Output the [X, Y] coordinate of the center of the cell containing the given text.  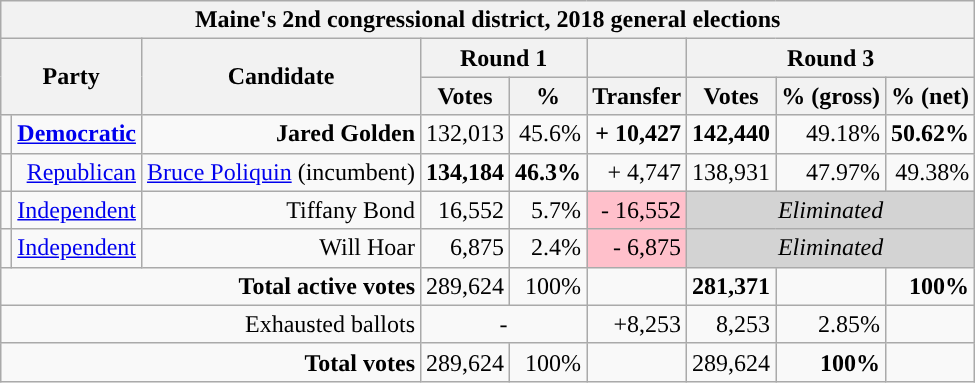
46.3% [548, 172]
Bruce Poliquin (incumbent) [280, 172]
- [504, 324]
281,371 [732, 286]
+ 10,427 [637, 134]
2.4% [548, 248]
Exhausted ballots [211, 324]
- 16,552 [637, 210]
Jared Golden [280, 134]
45.6% [548, 134]
Total votes [211, 362]
% (net) [930, 96]
16,552 [466, 210]
138,931 [732, 172]
Total active votes [211, 286]
8,253 [732, 324]
Party [72, 77]
Transfer [637, 96]
50.62% [930, 134]
134,184 [466, 172]
Maine's 2nd congressional district, 2018 general elections [488, 20]
142,440 [732, 134]
Republican [77, 172]
49.18% [831, 134]
6,875 [466, 248]
+8,253 [637, 324]
% (gross) [831, 96]
Candidate [280, 77]
Tiffany Bond [280, 210]
2.85% [831, 324]
Will Hoar [280, 248]
% [548, 96]
Round 3 [831, 58]
+ 4,747 [637, 172]
132,013 [466, 134]
Democratic [77, 134]
49.38% [930, 172]
Round 1 [504, 58]
47.97% [831, 172]
5.7% [548, 210]
- 6,875 [637, 248]
